Return [x, y] of the center of cell containing provided text 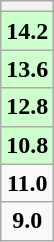
10.8 [28, 145]
9.0 [28, 221]
11.0 [28, 183]
12.8 [28, 107]
13.6 [28, 69]
14.2 [28, 31]
